Pinpoint the cell where the given text exists, returning its [X, Y] midpoint coordinate. 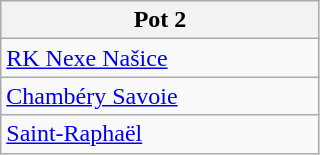
Chambéry Savoie [160, 96]
Pot 2 [160, 20]
RK Nexe Našice [160, 58]
Saint-Raphaël [160, 134]
